Return the (x, y) coordinate for the center point of the cell that contains the specified text.  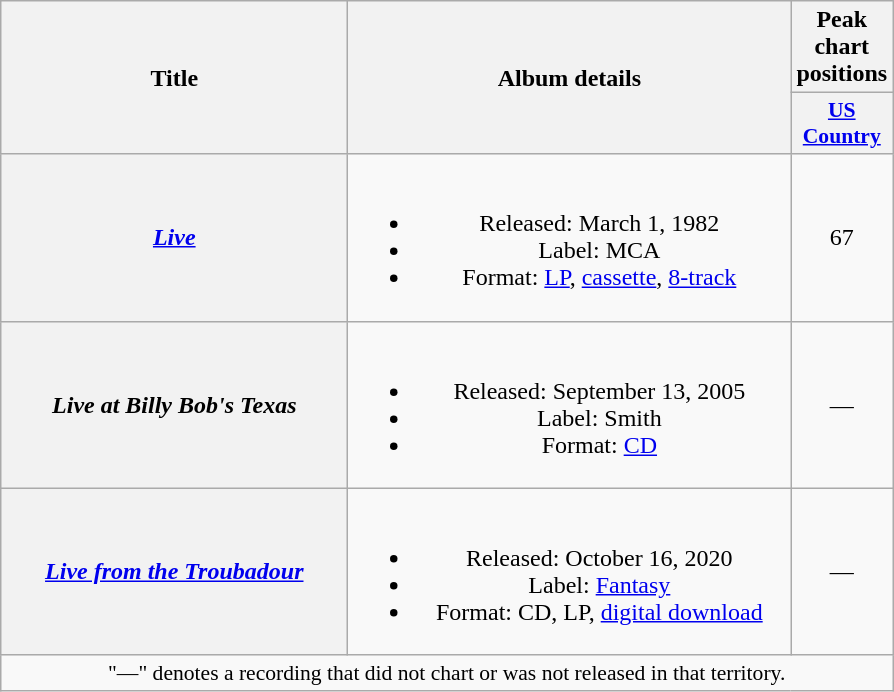
USCountry (842, 124)
Title (174, 78)
Live (174, 238)
Live from the Troubadour (174, 572)
67 (842, 238)
"—" denotes a recording that did not chart or was not released in that territory. (447, 673)
Peakchartpositions (842, 47)
Released: October 16, 2020Label: FantasyFormat: CD, LP, digital download (570, 572)
Album details (570, 78)
Released: September 13, 2005Label: SmithFormat: CD (570, 404)
Live at Billy Bob's Texas (174, 404)
Released: March 1, 1982Label: MCAFormat: LP, cassette, 8-track (570, 238)
